Determine the (X, Y) coordinate at the center of the cell enclosing the given text.  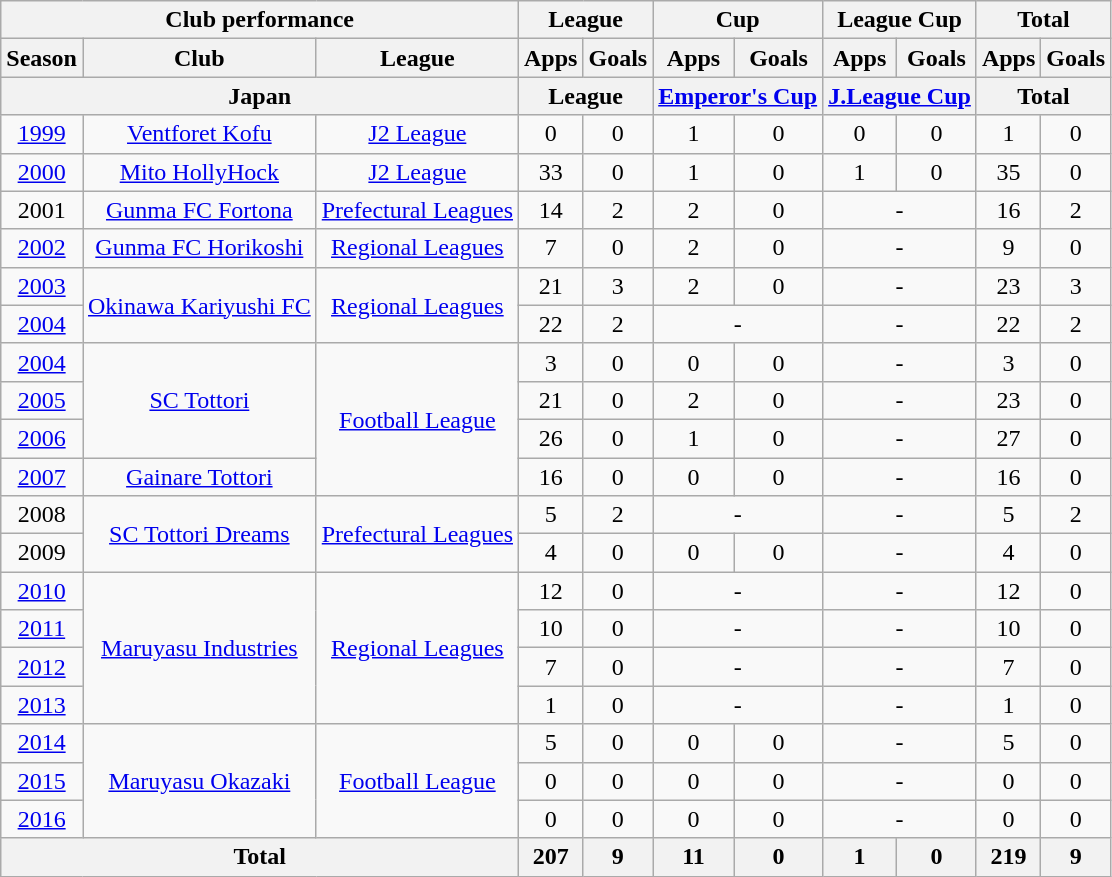
Gunma FC Horikoshi (199, 248)
2011 (42, 629)
Okinawa Kariyushi FC (199, 305)
2009 (42, 553)
Season (42, 58)
2015 (42, 781)
11 (694, 857)
207 (551, 857)
Cup (738, 20)
J.League Cup (900, 96)
2007 (42, 477)
1999 (42, 134)
2008 (42, 515)
2005 (42, 400)
2000 (42, 172)
Gainare Tottori (199, 477)
33 (551, 172)
2012 (42, 667)
2016 (42, 819)
Maruyasu Okazaki (199, 781)
2010 (42, 591)
35 (1008, 172)
2002 (42, 248)
SC Tottori (199, 400)
Club (199, 58)
Maruyasu Industries (199, 648)
14 (551, 210)
Japan (260, 96)
Ventforet Kofu (199, 134)
2001 (42, 210)
2013 (42, 705)
26 (551, 438)
Club performance (260, 20)
219 (1008, 857)
2014 (42, 743)
SC Tottori Dreams (199, 534)
2006 (42, 438)
League Cup (900, 20)
Emperor's Cup (738, 96)
2003 (42, 286)
Mito HollyHock (199, 172)
27 (1008, 438)
Gunma FC Fortona (199, 210)
